Return the (x, y) coordinate for the center point of the cell that contains the specified text.  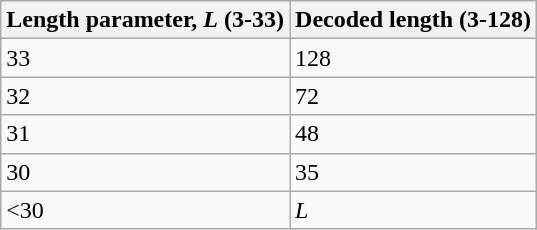
48 (414, 134)
L (414, 210)
128 (414, 58)
33 (146, 58)
Length parameter, L (3-33) (146, 20)
Decoded length (3-128) (414, 20)
<30 (146, 210)
30 (146, 172)
72 (414, 96)
32 (146, 96)
35 (414, 172)
31 (146, 134)
